From the cell containing the given text, extract its center point as (x, y) coordinate. 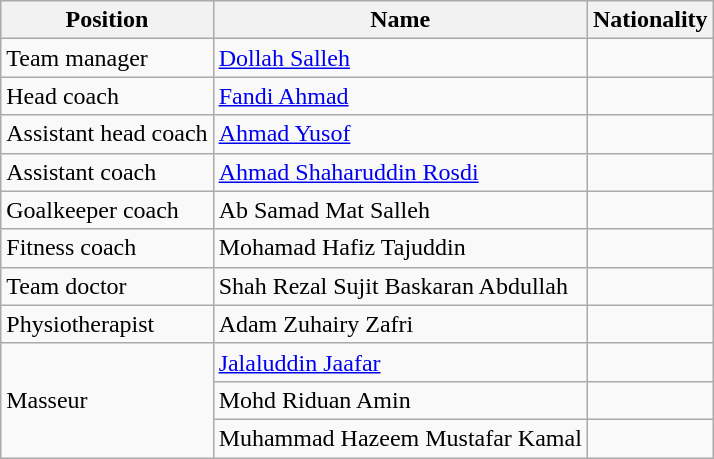
Team manager (107, 58)
Fandi Ahmad (400, 96)
Mohamad Hafiz Tajuddin (400, 248)
Team doctor (107, 286)
Ahmad Shaharuddin Rosdi (400, 172)
Ab Samad Mat Salleh (400, 210)
Physiotherapist (107, 324)
Position (107, 20)
Head coach (107, 96)
Muhammad Hazeem Mustafar Kamal (400, 438)
Mohd Riduan Amin (400, 400)
Jalaluddin Jaafar (400, 362)
Masseur (107, 400)
Adam Zuhairy Zafri (400, 324)
Shah Rezal Sujit Baskaran Abdullah (400, 286)
Nationality (650, 20)
Goalkeeper coach (107, 210)
Ahmad Yusof (400, 134)
Dollah Salleh (400, 58)
Assistant coach (107, 172)
Fitness coach (107, 248)
Name (400, 20)
Assistant head coach (107, 134)
